Pinpoint the cell where the given text exists, returning its [X, Y] midpoint coordinate. 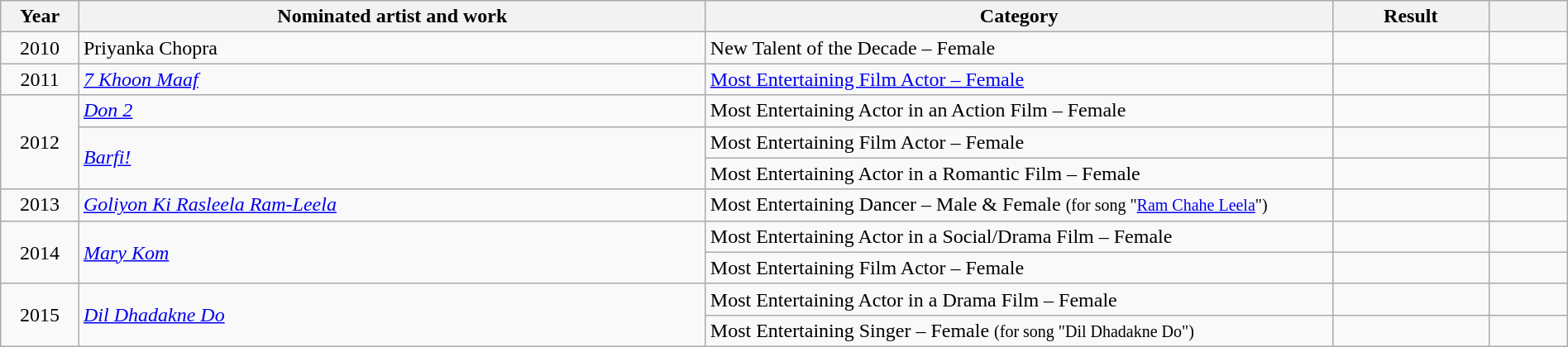
Dil Dhadakne Do [392, 315]
Mary Kom [392, 252]
Priyanka Chopra [392, 48]
Most Entertaining Actor in an Action Film – Female [1019, 111]
New Talent of the Decade – Female [1019, 48]
Barfi! [392, 158]
Most Entertaining Actor in a Romantic Film – Female [1019, 173]
2013 [40, 205]
2010 [40, 48]
Nominated artist and work [392, 17]
Category [1019, 17]
2014 [40, 252]
2012 [40, 142]
7 Khoon Maaf [392, 79]
2011 [40, 79]
Most Entertaining Singer – Female (for song "Dil Dhadakne Do") [1019, 330]
Most Entertaining Actor in a Drama Film – Female [1019, 299]
2015 [40, 315]
Goliyon Ki Rasleela Ram-Leela [392, 205]
Don 2 [392, 111]
Most Entertaining Dancer – Male & Female (for song "Ram Chahe Leela") [1019, 205]
Year [40, 17]
Most Entertaining Actor in a Social/Drama Film – Female [1019, 236]
Result [1411, 17]
